Detect which cell encompasses the target text, then output its (x, y) center coordinate. 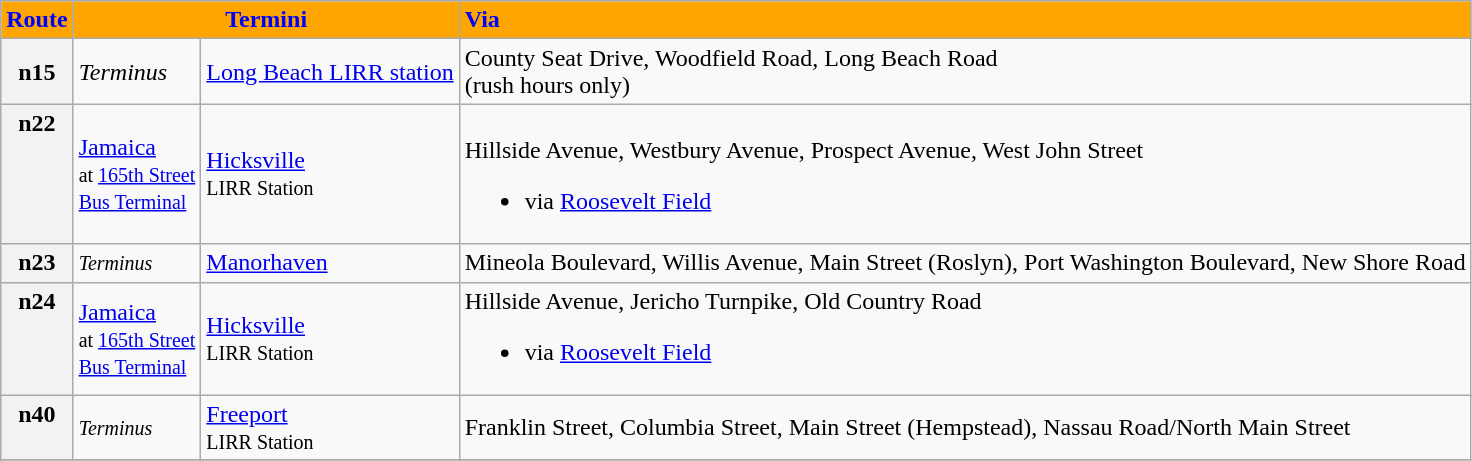
n15 (37, 72)
n23 (37, 263)
Manorhaven (330, 263)
Franklin Street, Columbia Street, Main Street (Hempstead), Nassau Road/North Main Street (965, 428)
Termini (266, 20)
Hillside Avenue, Westbury Avenue, Prospect Avenue, West John Streetvia Roosevelt Field (965, 174)
n40 (37, 428)
n24 (37, 338)
Via (965, 20)
County Seat Drive, Woodfield Road, Long Beach Road(rush hours only) (965, 72)
n22 (37, 174)
Route (37, 20)
Long Beach LIRR station (330, 72)
Mineola Boulevard, Willis Avenue, Main Street (Roslyn), Port Washington Boulevard, New Shore Road (965, 263)
Hillside Avenue, Jericho Turnpike, Old Country Roadvia Roosevelt Field (965, 338)
FreeportLIRR Station (330, 428)
